Pinpoint the cell where the given text exists, returning its [X, Y] midpoint coordinate. 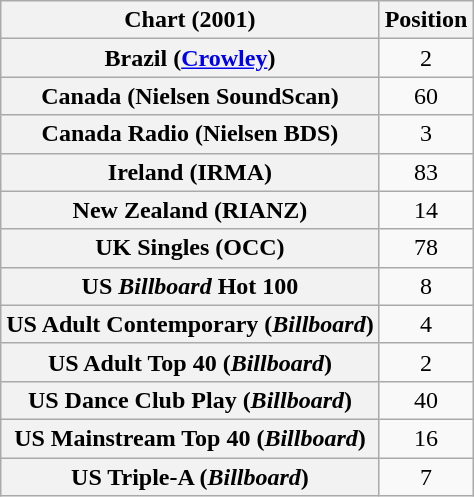
Canada Radio (Nielsen BDS) [190, 134]
78 [426, 248]
New Zealand (RIANZ) [190, 210]
Ireland (IRMA) [190, 172]
US Triple-A (Billboard) [190, 477]
US Adult Contemporary (Billboard) [190, 324]
14 [426, 210]
US Adult Top 40 (Billboard) [190, 362]
7 [426, 477]
UK Singles (OCC) [190, 248]
4 [426, 324]
US Billboard Hot 100 [190, 286]
83 [426, 172]
US Mainstream Top 40 (Billboard) [190, 438]
40 [426, 400]
US Dance Club Play (Billboard) [190, 400]
3 [426, 134]
Chart (2001) [190, 20]
Position [426, 20]
Brazil (Crowley) [190, 58]
Canada (Nielsen SoundScan) [190, 96]
60 [426, 96]
8 [426, 286]
16 [426, 438]
